Output the (X, Y) coordinate of the center of the cell containing the given text.  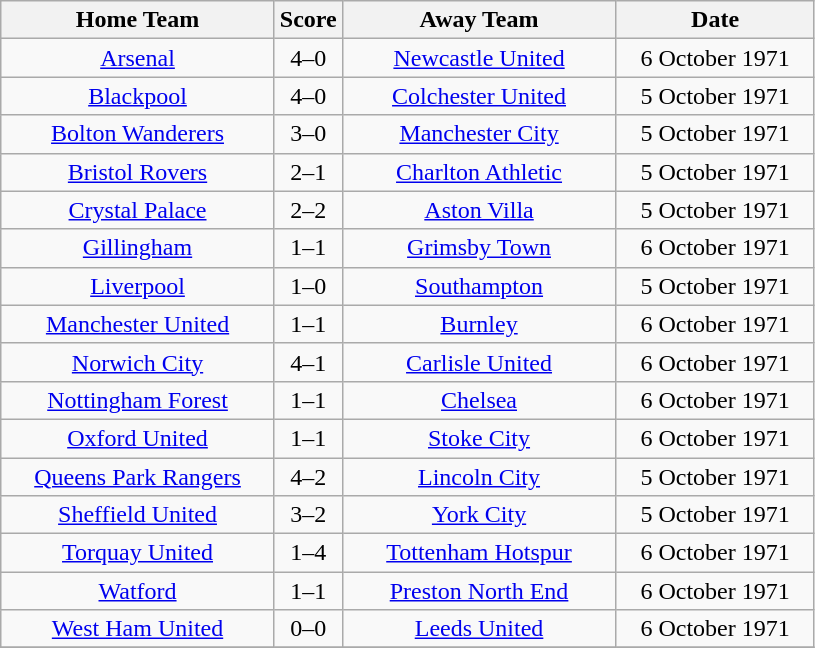
3–0 (308, 134)
Nottingham Forest (138, 400)
Oxford United (138, 438)
Score (308, 20)
Manchester United (138, 324)
Manchester City (479, 134)
Norwich City (138, 362)
Stoke City (479, 438)
Tottenham Hotspur (479, 553)
Bristol Rovers (138, 172)
4–2 (308, 477)
2–2 (308, 210)
Liverpool (138, 286)
Aston Villa (479, 210)
Home Team (138, 20)
Arsenal (138, 58)
Chelsea (479, 400)
Away Team (479, 20)
Carlisle United (479, 362)
Torquay United (138, 553)
York City (479, 515)
0–0 (308, 629)
Leeds United (479, 629)
Burnley (479, 324)
Southampton (479, 286)
Sheffield United (138, 515)
Charlton Athletic (479, 172)
Preston North End (479, 591)
Blackpool (138, 96)
Queens Park Rangers (138, 477)
Colchester United (479, 96)
2–1 (308, 172)
Newcastle United (479, 58)
Gillingham (138, 248)
Lincoln City (479, 477)
Crystal Palace (138, 210)
Bolton Wanderers (138, 134)
3–2 (308, 515)
West Ham United (138, 629)
1–0 (308, 286)
1–4 (308, 553)
4–1 (308, 362)
Grimsby Town (479, 248)
Watford (138, 591)
Date (716, 20)
